Locate the cell with the specified text and output its (X, Y) center coordinate. 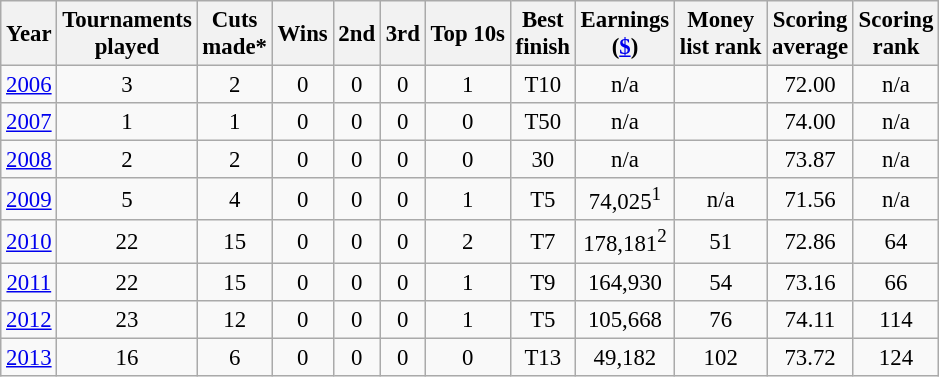
164,930 (624, 282)
2006 (29, 85)
Money list rank (721, 34)
16 (127, 357)
124 (896, 357)
2011 (29, 282)
72.86 (810, 241)
105,668 (624, 319)
51 (721, 241)
2009 (29, 199)
74.00 (810, 122)
T13 (542, 357)
74.11 (810, 319)
2010 (29, 241)
2008 (29, 160)
Year (29, 34)
64 (896, 241)
6 (234, 357)
54 (721, 282)
66 (896, 282)
2007 (29, 122)
71.56 (810, 199)
3rd (402, 34)
23 (127, 319)
72.00 (810, 85)
102 (721, 357)
T9 (542, 282)
Wins (302, 34)
73.72 (810, 357)
30 (542, 160)
73.16 (810, 282)
2013 (29, 357)
Scoring average (810, 34)
Cuts made* (234, 34)
4 (234, 199)
Scoringrank (896, 34)
T10 (542, 85)
Earnings($) (624, 34)
Tournaments played (127, 34)
178,1812 (624, 241)
114 (896, 319)
73.87 (810, 160)
T7 (542, 241)
74,0251 (624, 199)
T50 (542, 122)
2012 (29, 319)
2nd (356, 34)
Best finish (542, 34)
3 (127, 85)
49,182 (624, 357)
76 (721, 319)
12 (234, 319)
5 (127, 199)
Top 10s (468, 34)
